Provide the [X, Y] coordinate of the cell's center where the given text is located.  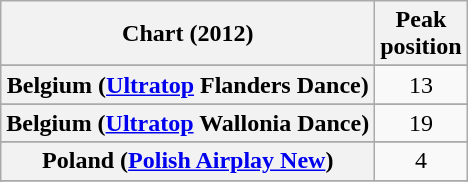
Chart (2012) [188, 34]
Peakposition [421, 34]
Poland (Polish Airplay New) [188, 161]
4 [421, 161]
Belgium (Ultratop Flanders Dance) [188, 85]
13 [421, 85]
19 [421, 123]
Belgium (Ultratop Wallonia Dance) [188, 123]
